Determine the [X, Y] coordinate at the center of the cell enclosing the given text.  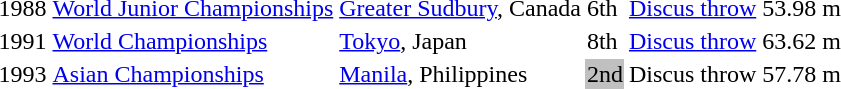
8th [604, 41]
World Championships [193, 41]
2nd [604, 74]
Tokyo, Japan [460, 41]
Asian Championships [193, 74]
Manila, Philippines [460, 74]
